Search for the cell housing the specified text and yield its [X, Y] center coordinate. 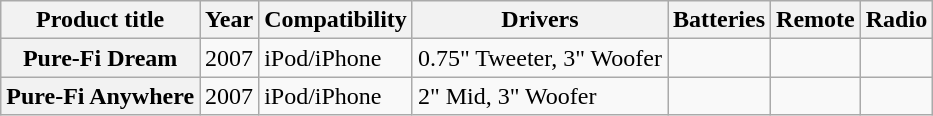
Pure-Fi Anywhere [100, 96]
Remote [816, 20]
0.75" Tweeter, 3" Woofer [540, 58]
Product title [100, 20]
Batteries [720, 20]
Year [230, 20]
Pure-Fi Dream [100, 58]
Drivers [540, 20]
2" Mid, 3" Woofer [540, 96]
Compatibility [336, 20]
Radio [896, 20]
